Provide the [X, Y] coordinate of the cell's center where the given text is located.  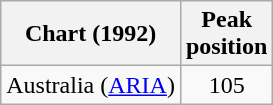
105 [226, 85]
Chart (1992) [91, 34]
Peakposition [226, 34]
Australia (ARIA) [91, 85]
